Extract the (x, y) coordinate from the center of the cell holding the provided text.  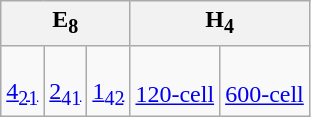
120-cell (175, 80)
H4 (220, 23)
E8 (66, 23)
421 (22, 80)
241 (66, 80)
142 (108, 80)
600-cell (265, 80)
